Pinpoint the cell where the given text exists, returning its [X, Y] midpoint coordinate. 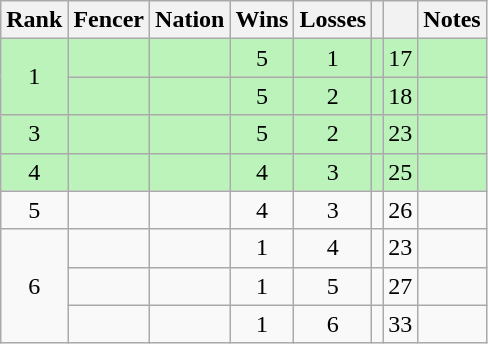
25 [400, 172]
26 [400, 210]
Wins [262, 20]
33 [400, 324]
Nation [190, 20]
17 [400, 58]
Losses [333, 20]
Notes [452, 20]
18 [400, 96]
27 [400, 286]
Rank [34, 20]
Fencer [109, 20]
